For the text-containing cell, return its midpoint in [X, Y] coordinate format. 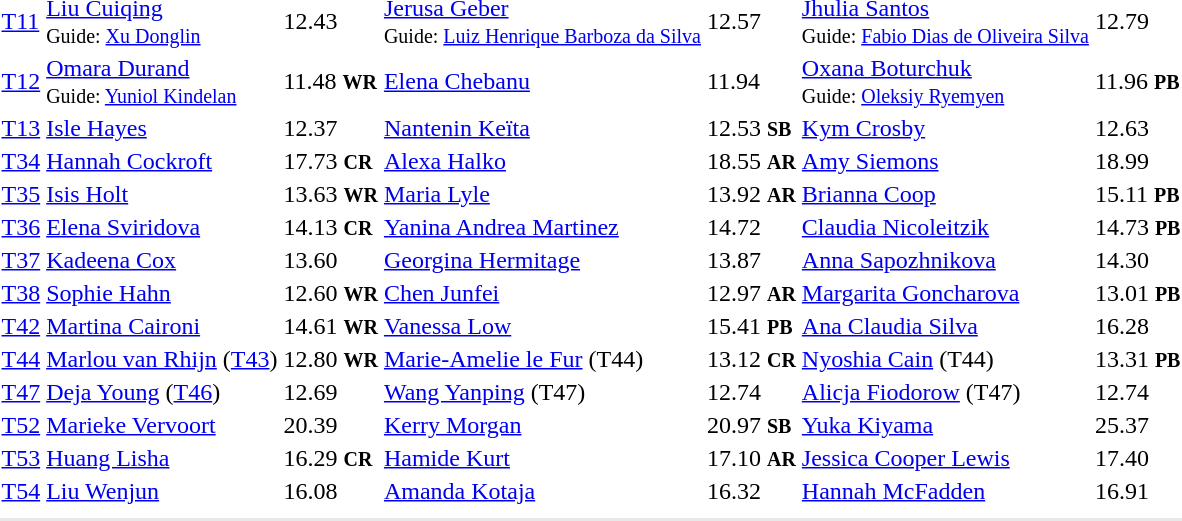
Oxana BoturchukGuide: Oleksiy Ryemyen [945, 82]
Hannah McFadden [945, 491]
Claudia Nicoleitzik [945, 227]
12.63 [1138, 128]
Alicja Fiodorow (T47) [945, 392]
12.80 WR [330, 359]
14.13 CR [330, 227]
16.28 [1138, 326]
Kadeena Cox [162, 260]
Elena Chebanu [542, 82]
15.11 PB [1138, 194]
T12 [21, 82]
T35 [21, 194]
16.32 [751, 491]
Sophie Hahn [162, 293]
14.61 WR [330, 326]
Hannah Cockroft [162, 161]
T47 [21, 392]
Alexa Halko [542, 161]
Amy Siemons [945, 161]
T44 [21, 359]
Elena Sviridova [162, 227]
T53 [21, 458]
16.91 [1138, 491]
17.73 CR [330, 161]
12.69 [330, 392]
12.53 SB [751, 128]
Vanessa Low [542, 326]
Liu Wenjun [162, 491]
Marlou van Rhijn (T43) [162, 359]
Yanina Andrea Martinez [542, 227]
16.29 CR [330, 458]
T42 [21, 326]
T37 [21, 260]
12.97 AR [751, 293]
Deja Young (T46) [162, 392]
Nantenin Keïta [542, 128]
15.41 PB [751, 326]
Nyoshia Cain (T44) [945, 359]
12.37 [330, 128]
Kerry Morgan [542, 425]
13.92 AR [751, 194]
Huang Lisha [162, 458]
25.37 [1138, 425]
Brianna Coop [945, 194]
14.30 [1138, 260]
11.94 [751, 82]
17.40 [1138, 458]
11.96 PB [1138, 82]
Wang Yanping (T47) [542, 392]
T52 [21, 425]
Yuka Kiyama [945, 425]
T54 [21, 491]
16.08 [330, 491]
13.63 WR [330, 194]
T38 [21, 293]
Jessica Cooper Lewis [945, 458]
13.12 CR [751, 359]
T13 [21, 128]
Amanda Kotaja [542, 491]
Ana Claudia Silva [945, 326]
20.39 [330, 425]
13.87 [751, 260]
14.73 PB [1138, 227]
T36 [21, 227]
13.60 [330, 260]
T34 [21, 161]
20.97 SB [751, 425]
Isis Holt [162, 194]
13.31 PB [1138, 359]
Hamide Kurt [542, 458]
17.10 AR [751, 458]
Margarita Goncharova [945, 293]
Kym Crosby [945, 128]
Martina Caironi [162, 326]
18.55 AR [751, 161]
Anna Sapozhnikova [945, 260]
Isle Hayes [162, 128]
Marieke Vervoort [162, 425]
Marie-Amelie le Fur (T44) [542, 359]
14.72 [751, 227]
18.99 [1138, 161]
Georgina Hermitage [542, 260]
12.60 WR [330, 293]
11.48 WR [330, 82]
13.01 PB [1138, 293]
Omara DurandGuide: Yuniol Kindelan [162, 82]
Maria Lyle [542, 194]
Chen Junfei [542, 293]
